Pinpoint the cell where the given text exists, returning its (X, Y) midpoint coordinate. 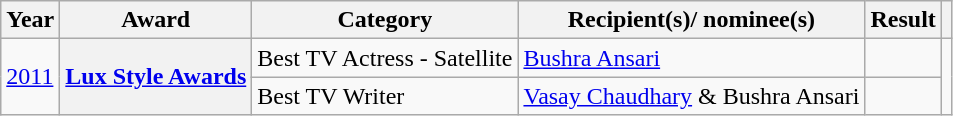
Lux Style Awards (156, 77)
Bushra Ansari (692, 58)
Best TV Writer (385, 96)
Best TV Actress - Satellite (385, 58)
Award (156, 20)
Result (903, 20)
Vasay Chaudhary & Bushra Ansari (692, 96)
Category (385, 20)
Year (30, 20)
2011 (30, 77)
Recipient(s)/ nominee(s) (692, 20)
